For the text-containing cell, return its midpoint in (x, y) coordinate format. 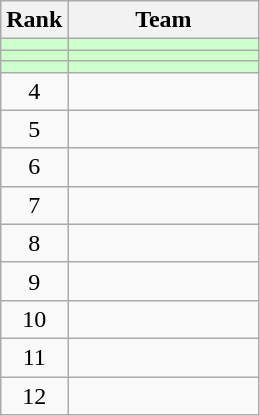
7 (34, 205)
Team (164, 20)
10 (34, 319)
8 (34, 243)
11 (34, 357)
9 (34, 281)
4 (34, 91)
Rank (34, 20)
6 (34, 167)
5 (34, 129)
12 (34, 395)
